Return [X, Y] of the center of cell containing provided text 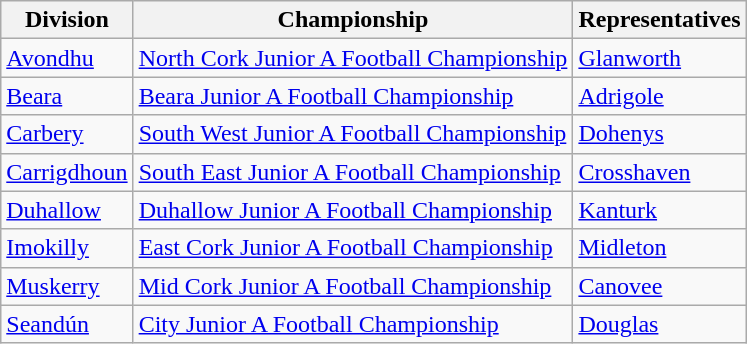
South East Junior A Football Championship [353, 172]
Division [67, 20]
North Cork Junior A Football Championship [353, 58]
Duhallow [67, 210]
Beara [67, 96]
Kanturk [660, 210]
Mid Cork Junior A Football Championship [353, 286]
Crosshaven [660, 172]
Beara Junior A Football Championship [353, 96]
South West Junior A Football Championship [353, 134]
City Junior A Football Championship [353, 324]
Representatives [660, 20]
Carbery [67, 134]
Canovee [660, 286]
Imokilly [67, 248]
Championship [353, 20]
Midleton [660, 248]
Glanworth [660, 58]
East Cork Junior A Football Championship [353, 248]
Duhallow Junior A Football Championship [353, 210]
Avondhu [67, 58]
Muskerry [67, 286]
Douglas [660, 324]
Dohenys [660, 134]
Adrigole [660, 96]
Carrigdhoun [67, 172]
Seandún [67, 324]
